Determine the (x, y) coordinate at the center of the cell enclosing the given text.  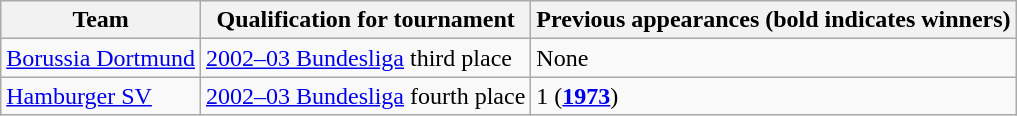
None (774, 58)
Team (101, 20)
Qualification for tournament (365, 20)
2002–03 Bundesliga fourth place (365, 96)
Previous appearances (bold indicates winners) (774, 20)
2002–03 Bundesliga third place (365, 58)
1 (1973) (774, 96)
Borussia Dortmund (101, 58)
Hamburger SV (101, 96)
